Pinpoint the cell where the given text exists, returning its (X, Y) midpoint coordinate. 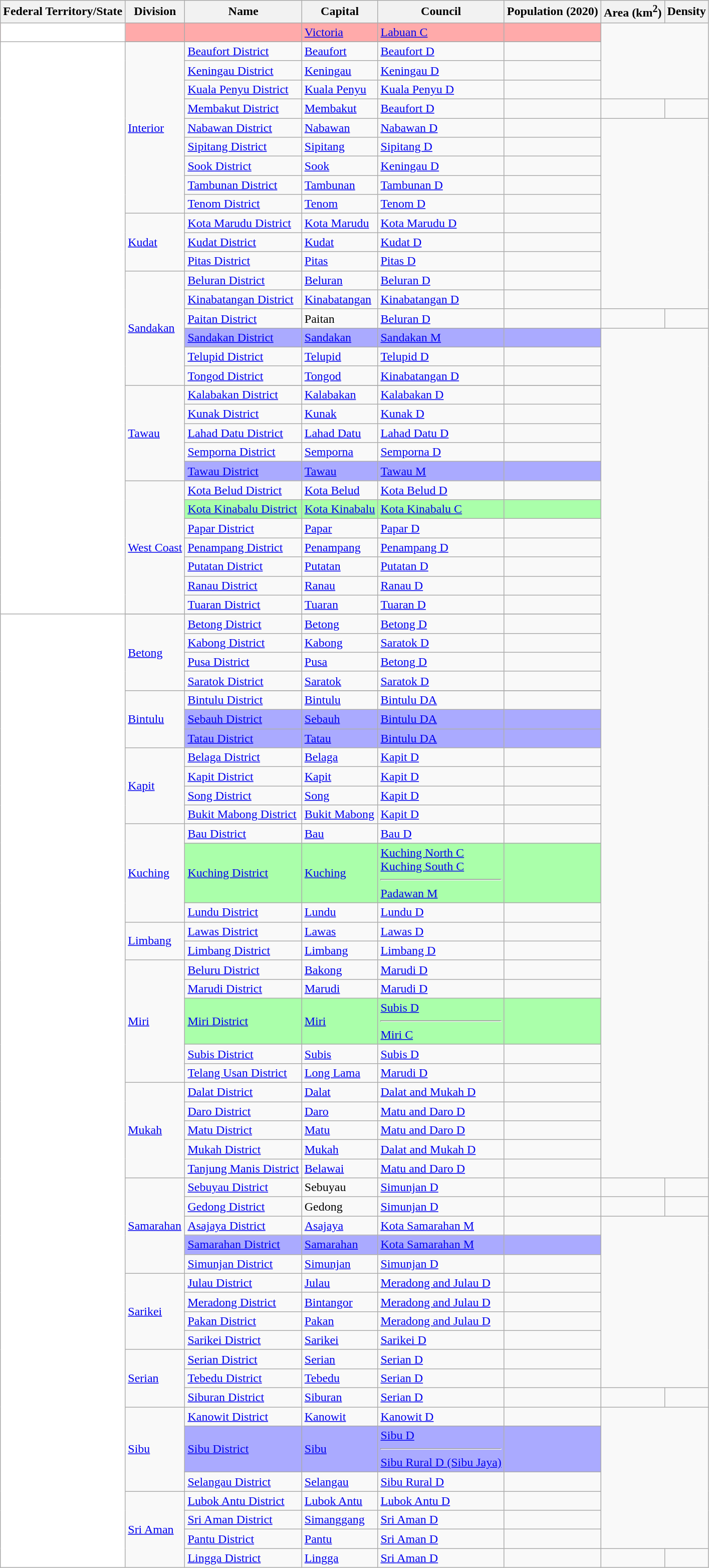
Sipitang D (441, 147)
Bau (340, 834)
Membakut District (244, 109)
Tongod District (244, 375)
Sandakan M (441, 337)
Kuching District (244, 873)
Tenom District (244, 204)
Julau District (244, 1283)
Area (km2) (632, 12)
Penampang District (244, 547)
Sri Aman District (244, 1520)
Sibu Rural D (441, 1482)
Limbang District (244, 950)
Tuaran (340, 605)
Serian District (244, 1359)
Sebuyau (340, 1188)
Daro District (244, 1111)
Bau D (441, 834)
Kudat District (244, 242)
Papar (340, 528)
Kota Marudu District (244, 223)
Beluru District (244, 969)
Pusa (340, 662)
Daro (340, 1111)
Siburan District (244, 1398)
Kota Belud (340, 490)
Semporna D (441, 452)
Matu District (244, 1130)
Membakut (340, 109)
Pakan (340, 1321)
Tatau District (244, 738)
Lahad Datu (340, 433)
Kalabakan (340, 395)
Tuaran D (441, 605)
Population (2020) (552, 12)
Kuala Penyu District (244, 89)
Ranau District (244, 585)
Sri Aman (155, 1529)
Samarahan District (244, 1245)
Lubok Antu (340, 1501)
Sook District (244, 166)
Kudat D (441, 242)
Kuching North CKuching South CPadawan M (441, 873)
Saratok District (244, 681)
Pakan District (244, 1321)
Pitas District (244, 261)
Sandakan District (244, 337)
Lubok Antu District (244, 1501)
Federal Territory/State (63, 12)
Tambunan District (244, 185)
Bakong (340, 969)
Kalabakan District (244, 395)
Kanowit District (244, 1417)
Matu (340, 1130)
Kota Kinabalu C (441, 509)
Kuala Penyu (340, 89)
Tambunan (340, 185)
Julau (340, 1283)
Tongod (340, 375)
Kota Kinabalu District (244, 509)
Name (244, 12)
Meradong District (244, 1302)
Lingga (340, 1558)
Lundu D (441, 912)
Pitas D (441, 261)
Betong District (244, 624)
Simunjan (340, 1264)
Kanowit D (441, 1417)
Beaufort District (244, 51)
Sook (340, 166)
Putatan D (441, 566)
Telupid D (441, 356)
Kinabatangan District (244, 299)
Kunak D (441, 414)
Sebauh District (244, 719)
Ranau D (441, 585)
Telupid (340, 356)
Bintulu District (244, 700)
Tawau M (441, 471)
Kota Kinabalu (340, 509)
Nabawan District (244, 128)
Nabawan D (441, 128)
Beaufort (340, 51)
Tatau (340, 738)
Limbang D (441, 950)
Putatan District (244, 566)
Marudi (340, 989)
Bau District (244, 834)
Lawas (340, 931)
Bukit Mabong District (244, 815)
Sipitang District (244, 147)
Beluran District (244, 280)
Kapit District (244, 776)
Subis District (244, 1054)
Nabawan (340, 128)
Kalabakan D (441, 395)
Council (441, 12)
Selangau District (244, 1482)
Kota Belud District (244, 490)
Sarikei District (244, 1340)
Papar D (441, 528)
Tebedu (340, 1378)
Lundu District (244, 912)
Beluran (340, 280)
Pantu District (244, 1539)
Tuaran District (244, 605)
Bintangor (340, 1302)
Kota Marudu D (441, 223)
Lahad Datu District (244, 433)
Keningau District (244, 70)
Sarikei D (441, 1340)
Lubok Antu D (441, 1501)
Dalat (340, 1092)
Semporna District (244, 452)
Lahad Datu D (441, 433)
Gedong District (244, 1207)
Kunak District (244, 414)
Papar District (244, 528)
Ranau (340, 585)
Long Lama (340, 1073)
Pitas (340, 261)
Sibu District (244, 1449)
Dalat District (244, 1092)
Kuala Penyu D (441, 89)
Kota Marudu (340, 223)
Lingga District (244, 1558)
Sipitang (340, 147)
Telang Usan District (244, 1073)
Saratok (340, 681)
Subis DMiri C (441, 1021)
Semporna (340, 452)
Tawau District (244, 471)
Kota Belud D (441, 490)
Asajaya District (244, 1226)
Mukah District (244, 1149)
Tambunan D (441, 185)
Capital (340, 12)
Miri District (244, 1021)
Simunjan District (244, 1264)
Lawas D (441, 931)
Paitan District (244, 318)
Penampang D (441, 547)
Lawas District (244, 931)
Pantu (340, 1539)
Kanowit (340, 1417)
Belawai (340, 1168)
Subis D (441, 1054)
Sibu DSibu Rural D (Sibu Jaya) (441, 1449)
Kabong (340, 643)
Lundu (340, 912)
Density (686, 12)
Putatan (340, 566)
Marudi District (244, 989)
Telupid District (244, 356)
Tanjung Manis District (244, 1168)
Gedong (340, 1207)
Song (340, 796)
Siburan (340, 1398)
Tebedu District (244, 1378)
Tenom (340, 204)
Interior (155, 127)
Selangau (340, 1482)
Belaga District (244, 757)
Sebauh (340, 719)
Paitan (340, 318)
Tenom D (441, 204)
Division (155, 12)
Simanggang (340, 1520)
Belaga (340, 757)
Subis (340, 1054)
Bukit Mabong (340, 815)
Labuan C (441, 32)
West Coast (155, 547)
Kunak (340, 414)
Song District (244, 796)
Kinabatangan (340, 299)
Victoria (340, 32)
Asajaya (340, 1226)
Penampang (340, 547)
Pusa District (244, 662)
Kabong District (244, 643)
Keningau (340, 70)
Sebuyau District (244, 1188)
